Pinpoint the cell where the given text exists, returning its [X, Y] midpoint coordinate. 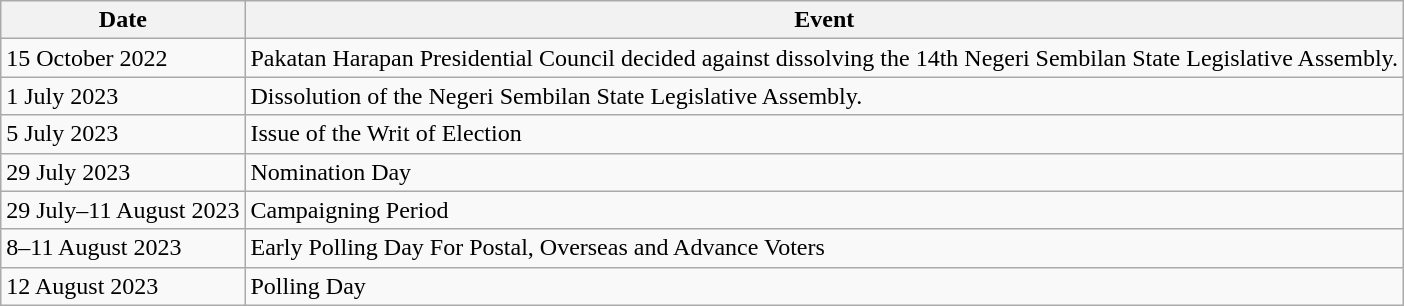
Pakatan Harapan Presidential Council decided against dissolving the 14th Negeri Sembilan State Legislative Assembly. [824, 58]
Polling Day [824, 286]
29 July–11 August 2023 [123, 210]
12 August 2023 [123, 286]
Campaigning Period [824, 210]
1 July 2023 [123, 96]
Nomination Day [824, 172]
Issue of the Writ of Election [824, 134]
8–11 August 2023 [123, 248]
Early Polling Day For Postal, Overseas and Advance Voters [824, 248]
5 July 2023 [123, 134]
Date [123, 20]
Dissolution of the Negeri Sembilan State Legislative Assembly. [824, 96]
29 July 2023 [123, 172]
15 October 2022 [123, 58]
Event [824, 20]
